Locate the cell with the specified text and output its (x, y) center coordinate. 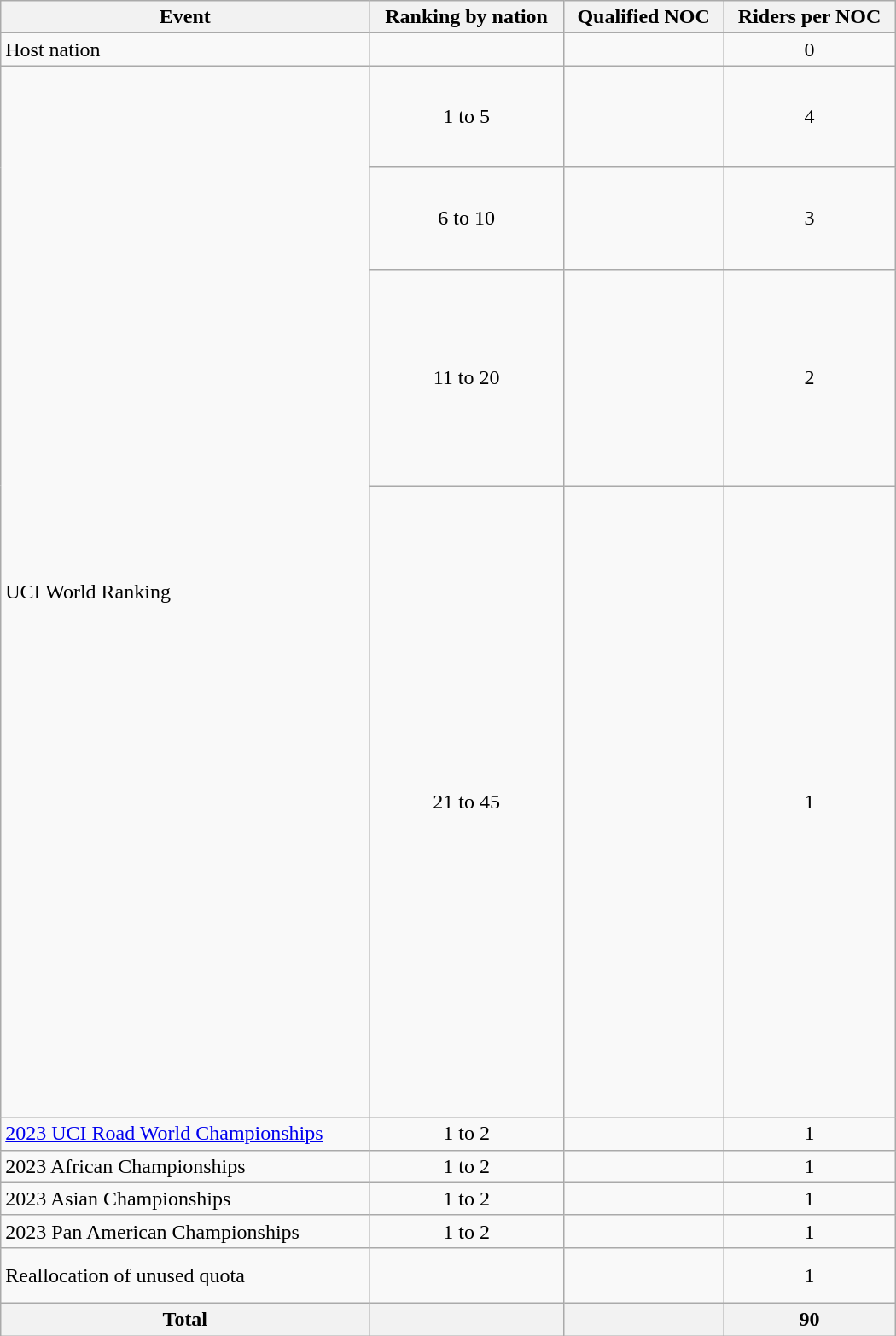
2023 African Championships (185, 1166)
Total (185, 1319)
2 (809, 377)
2023 UCI Road World Championships (185, 1134)
UCI World Ranking (185, 592)
Riders per NOC (809, 17)
Ranking by nation (466, 17)
1 to 5 (466, 116)
0 (809, 50)
4 (809, 116)
Event (185, 17)
21 to 45 (466, 802)
2023 Asian Championships (185, 1199)
11 to 20 (466, 377)
2023 Pan American Championships (185, 1231)
Reallocation of unused quota (185, 1275)
Qualified NOC (643, 17)
6 to 10 (466, 219)
3 (809, 219)
90 (809, 1319)
Host nation (185, 50)
